Provide the [x, y] coordinate of the cell's center where the given text is located.  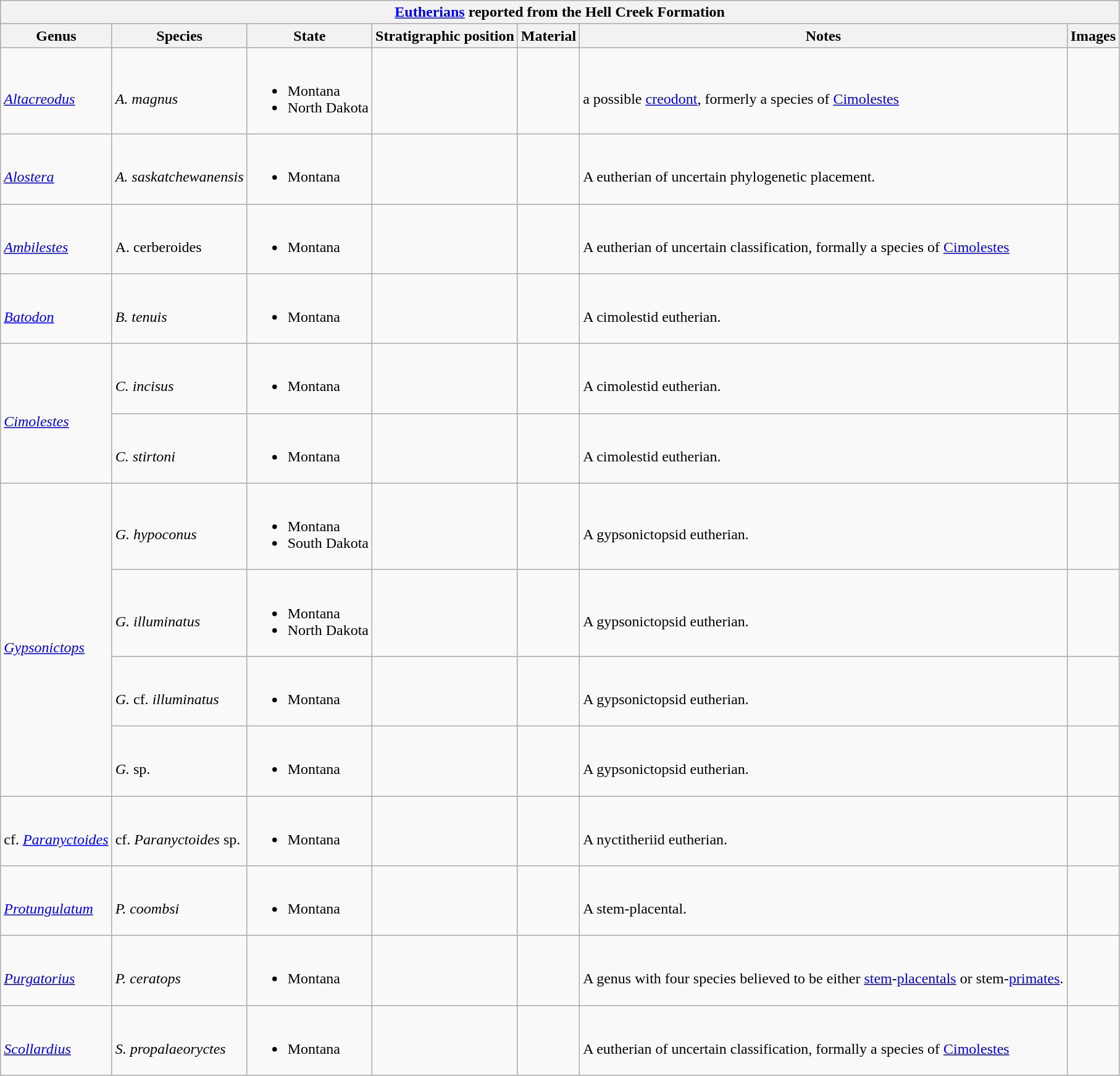
A. saskatchewanensis [179, 169]
A genus with four species believed to be either stem-placentals or stem-primates. [824, 971]
cf. Paranyctoides [56, 830]
Eutherians reported from the Hell Creek Formation [560, 12]
Altacreodus [56, 91]
Batodon [56, 309]
Gypsonictops [56, 639]
Alostera [56, 169]
Purgatorius [56, 971]
a possible creodont, formerly a species of Cimolestes [824, 91]
Images [1093, 36]
A. cerberoides [179, 238]
Ambilestes [56, 238]
G. cf. illuminatus [179, 691]
State [309, 36]
B. tenuis [179, 309]
Cimolestes [56, 413]
A stem-placental. [824, 901]
Species [179, 36]
C. incisus [179, 378]
S. propalaeoryctes [179, 1040]
P. coombsi [179, 901]
Stratigraphic position [445, 36]
cf. Paranyctoides sp. [179, 830]
G. hypoconus [179, 526]
G. sp. [179, 761]
A eutherian of uncertain phylogenetic placement. [824, 169]
Protungulatum [56, 901]
Genus [56, 36]
A. magnus [179, 91]
Scollardius [56, 1040]
Notes [824, 36]
A nyctitheriid eutherian. [824, 830]
MontanaSouth Dakota [309, 526]
G. illuminatus [179, 613]
Material [548, 36]
P. ceratops [179, 971]
C. stirtoni [179, 448]
